Provide the (X, Y) coordinate of the cell's center where the given text is located.  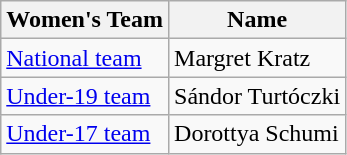
Name (258, 20)
Under-19 team (85, 96)
National team (85, 58)
Margret Kratz (258, 58)
Sándor Turtóczki (258, 96)
Dorottya Schumi (258, 134)
Under-17 team (85, 134)
Women's Team (85, 20)
